Identify which cell holds the provided text, then report its [x, y] central coordinate. 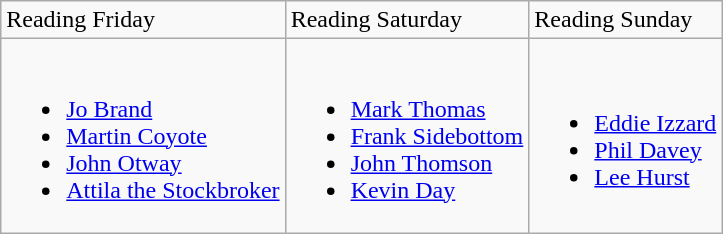
Jo BrandMartin CoyoteJohn OtwayAttila the Stockbroker [143, 136]
Reading Friday [143, 20]
Reading Saturday [407, 20]
Reading Sunday [626, 20]
Eddie IzzardPhil DaveyLee Hurst [626, 136]
Mark ThomasFrank SidebottomJohn ThomsonKevin Day [407, 136]
